Scan for the cell matching the given text and deliver its (X, Y) coordinate at center. 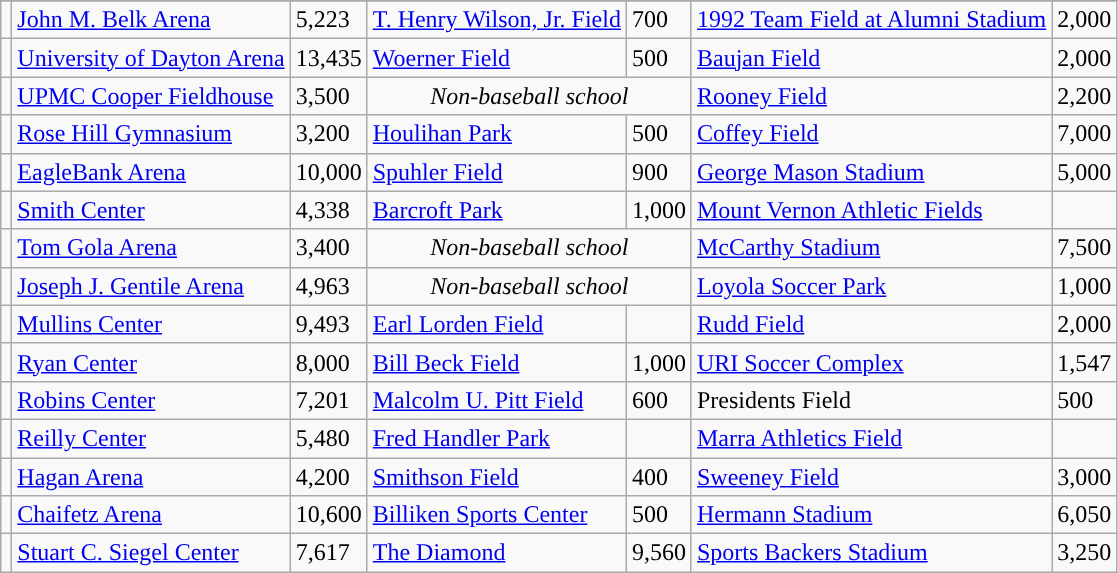
5,480 (328, 438)
Barcroft Park (496, 210)
Bill Beck Field (496, 362)
3,200 (328, 134)
9,560 (658, 553)
7,000 (1084, 134)
Baujan Field (871, 58)
John M. Belk Arena (151, 20)
Chaifetz Arena (151, 515)
Mount Vernon Athletic Fields (871, 210)
Tom Gola Arena (151, 248)
Mullins Center (151, 324)
Rose Hill Gymnasium (151, 134)
9,493 (328, 324)
3,500 (328, 96)
Ryan Center (151, 362)
900 (658, 172)
Joseph J. Gentile Arena (151, 286)
8,000 (328, 362)
The Diamond (496, 553)
Billiken Sports Center (496, 515)
10,000 (328, 172)
700 (658, 20)
EagleBank Arena (151, 172)
4,338 (328, 210)
600 (658, 400)
Houlihan Park (496, 134)
10,600 (328, 515)
Spuhler Field (496, 172)
400 (658, 477)
Stuart C. Siegel Center (151, 553)
4,963 (328, 286)
Marra Athletics Field (871, 438)
Coffey Field (871, 134)
Rooney Field (871, 96)
UPMC Cooper Fieldhouse (151, 96)
4,200 (328, 477)
7,617 (328, 553)
Malcolm U. Pitt Field (496, 400)
Hagan Arena (151, 477)
Loyola Soccer Park (871, 286)
George Mason Stadium (871, 172)
Reilly Center (151, 438)
5,000 (1084, 172)
Rudd Field (871, 324)
Sweeney Field (871, 477)
University of Dayton Arena (151, 58)
Smith Center (151, 210)
13,435 (328, 58)
Robins Center (151, 400)
7,500 (1084, 248)
T. Henry Wilson, Jr. Field (496, 20)
Hermann Stadium (871, 515)
3,000 (1084, 477)
Fred Handler Park (496, 438)
Earl Lorden Field (496, 324)
3,250 (1084, 553)
2,200 (1084, 96)
Presidents Field (871, 400)
3,400 (328, 248)
1992 Team Field at Alumni Stadium (871, 20)
7,201 (328, 400)
McCarthy Stadium (871, 248)
5,223 (328, 20)
Woerner Field (496, 58)
1,547 (1084, 362)
URI Soccer Complex (871, 362)
Smithson Field (496, 477)
6,050 (1084, 515)
Sports Backers Stadium (871, 553)
